Output the [X, Y] coordinate of the center of the cell containing the given text.  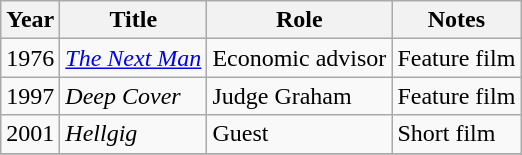
Year [30, 20]
Economic advisor [300, 58]
1997 [30, 96]
Judge Graham [300, 96]
The Next Man [134, 58]
Title [134, 20]
Role [300, 20]
1976 [30, 58]
Notes [456, 20]
Short film [456, 134]
Deep Cover [134, 96]
2001 [30, 134]
Hellgig [134, 134]
Guest [300, 134]
